Detect which cell encompasses the target text, then output its [X, Y] center coordinate. 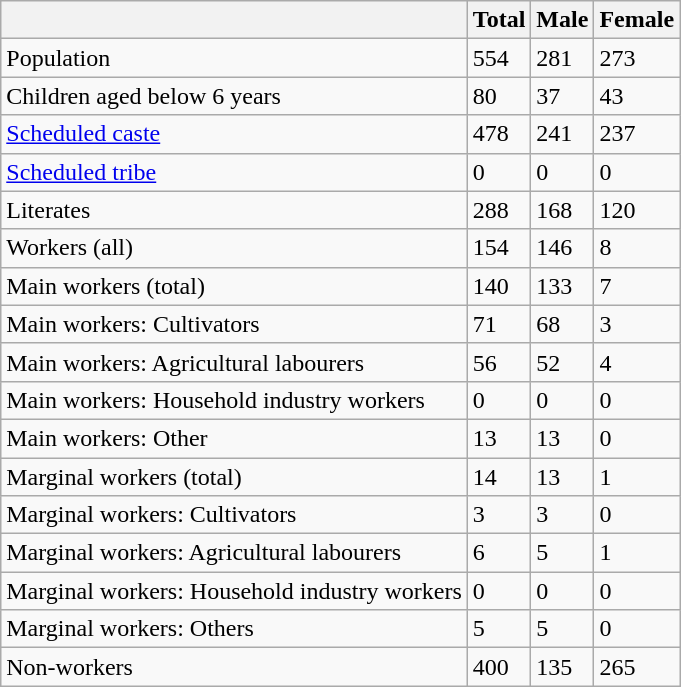
68 [562, 324]
133 [562, 286]
Marginal workers (total) [234, 477]
71 [499, 324]
Scheduled tribe [234, 172]
400 [499, 667]
52 [562, 362]
Workers (all) [234, 248]
6 [499, 553]
Total [499, 20]
80 [499, 96]
14 [499, 477]
56 [499, 362]
265 [637, 667]
Male [562, 20]
Female [637, 20]
43 [637, 96]
Marginal workers: Cultivators [234, 515]
281 [562, 58]
7 [637, 286]
Marginal workers: Household industry workers [234, 591]
237 [637, 134]
154 [499, 248]
Scheduled caste [234, 134]
Children aged below 6 years [234, 96]
Marginal workers: Agricultural labourers [234, 553]
Non-workers [234, 667]
288 [499, 210]
Main workers: Household industry workers [234, 400]
8 [637, 248]
273 [637, 58]
4 [637, 362]
140 [499, 286]
37 [562, 96]
Main workers: Cultivators [234, 324]
135 [562, 667]
Main workers (total) [234, 286]
146 [562, 248]
120 [637, 210]
168 [562, 210]
554 [499, 58]
Population [234, 58]
241 [562, 134]
478 [499, 134]
Main workers: Other [234, 438]
Main workers: Agricultural labourers [234, 362]
Marginal workers: Others [234, 629]
Literates [234, 210]
